Search for the cell housing the specified text and yield its (x, y) center coordinate. 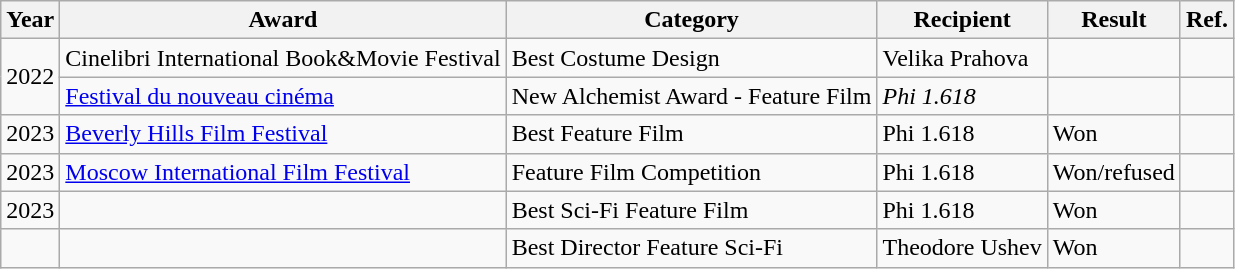
New Alchemist Award - Feature Film (692, 96)
Velika Prahova (962, 58)
Best Costume Design (692, 58)
Cinelibri International Book&Movie Festival (283, 58)
2022 (30, 77)
Best Director Feature Sci-Fi (692, 248)
Won/refused (1114, 172)
Moscow International Film Festival (283, 172)
Result (1114, 20)
Best Sci-Fi Feature Film (692, 210)
Ref. (1206, 20)
Beverly Hills Film Festival (283, 134)
Category (692, 20)
Best Feature Film (692, 134)
Recipient (962, 20)
Year (30, 20)
Festival du nouveau cinéma (283, 96)
Feature Film Competition (692, 172)
Award (283, 20)
Theodore Ushev (962, 248)
